Identify which cell holds the provided text, then report its [X, Y] central coordinate. 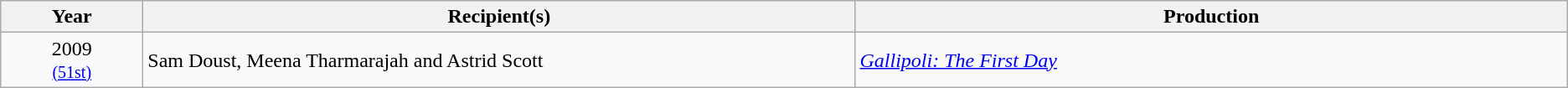
Production [1211, 17]
Sam Doust, Meena Tharmarajah and Astrid Scott [499, 60]
Gallipoli: The First Day [1211, 60]
2009(51st) [72, 60]
Year [72, 17]
Recipient(s) [499, 17]
